Extract the [x, y] coordinate from the center of the cell holding the provided text.  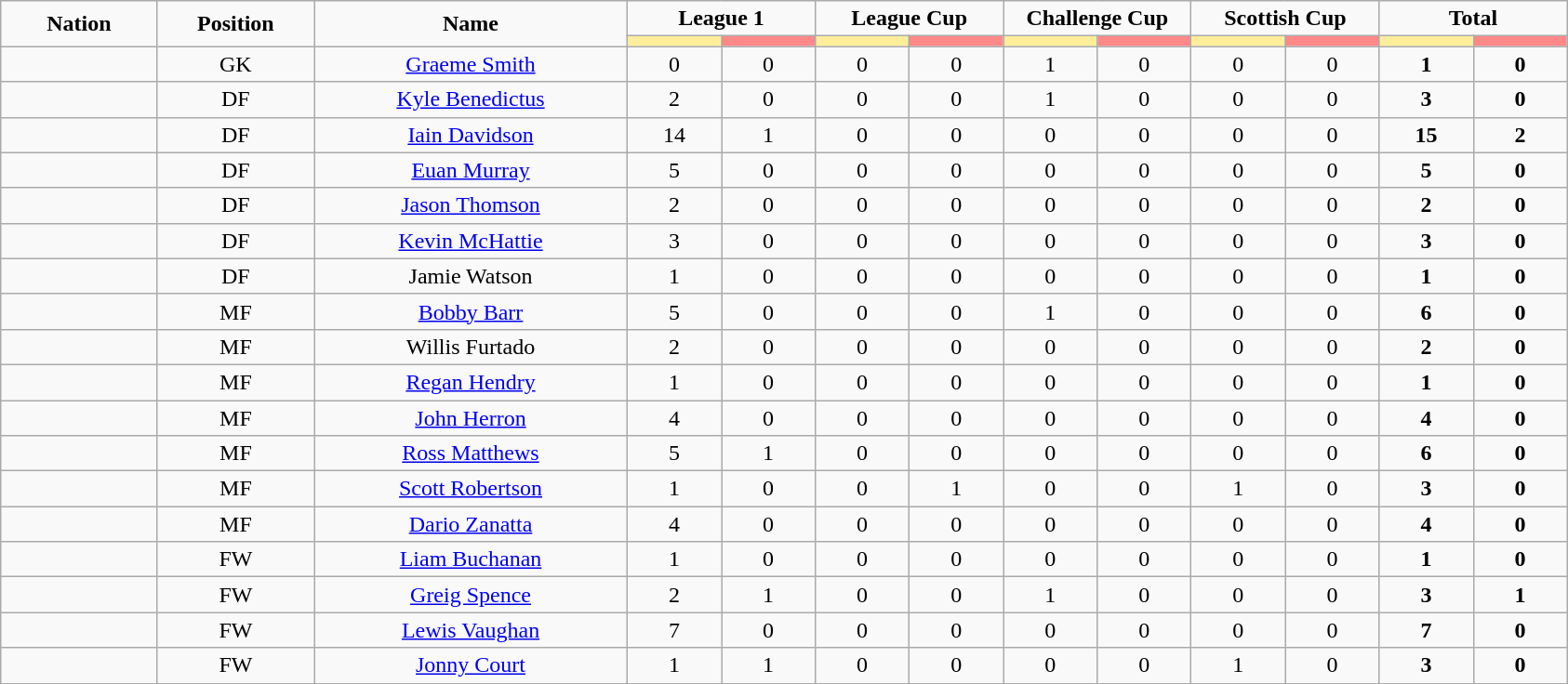
Liam Buchanan [471, 559]
League 1 [721, 19]
Total [1473, 19]
Challenge Cup [1097, 19]
Willis Furtado [471, 347]
Nation [79, 24]
Jason Thomson [471, 205]
Bobby Barr [471, 311]
Position [235, 24]
Graeme Smith [471, 64]
Iain Davidson [471, 135]
Lewis Vaughan [471, 630]
League Cup [910, 19]
14 [673, 135]
Regan Hendry [471, 382]
Euan Murray [471, 170]
Name [471, 24]
GK [235, 64]
Ross Matthews [471, 454]
Dario Zanatta [471, 524]
Greig Spence [471, 595]
Kyle Benedictus [471, 99]
Kevin McHattie [471, 241]
Jonny Court [471, 665]
Scott Robertson [471, 489]
Scottish Cup [1285, 19]
15 [1427, 135]
John Herron [471, 417]
Jamie Watson [471, 276]
